Find where the given text appears and provide that cell's center as [X, Y] coordinate. 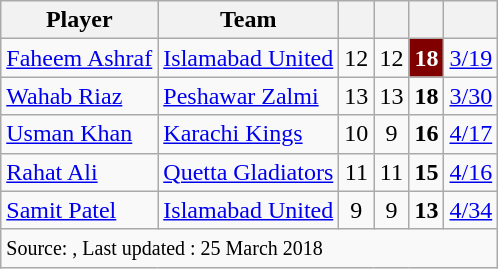
Source: , Last updated : 25 March 2018 [250, 248]
Usman Khan [80, 134]
15 [426, 172]
4/16 [471, 172]
16 [426, 134]
4/34 [471, 210]
4/17 [471, 134]
10 [356, 134]
Karachi Kings [248, 134]
Rahat Ali [80, 172]
Faheem Ashraf [80, 58]
Quetta Gladiators [248, 172]
Team [248, 20]
3/30 [471, 96]
3/19 [471, 58]
Samit Patel [80, 210]
Peshawar Zalmi [248, 96]
Wahab Riaz [80, 96]
Player [80, 20]
